Provide the [X, Y] coordinate of the cell's center where the given text is located.  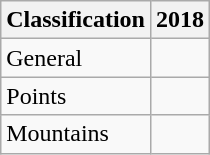
Points [76, 96]
General [76, 58]
2018 [180, 20]
Mountains [76, 134]
Classification [76, 20]
